Locate the cell with the specified text and output its (X, Y) center coordinate. 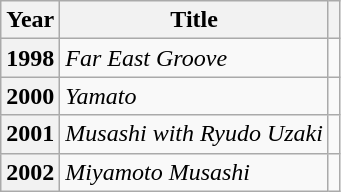
Far East Groove (194, 58)
Year (30, 20)
Title (194, 20)
2000 (30, 96)
Yamato (194, 96)
2002 (30, 172)
Miyamoto Musashi (194, 172)
1998 (30, 58)
2001 (30, 134)
Musashi with Ryudo Uzaki (194, 134)
